Pinpoint the cell where the given text exists, returning its (X, Y) midpoint coordinate. 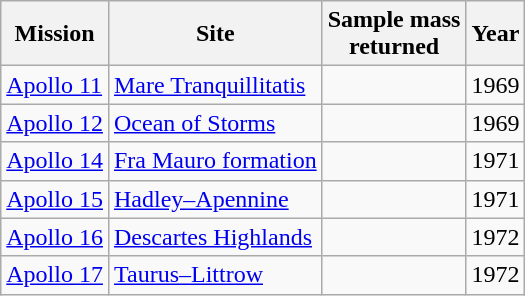
Apollo 16 (55, 237)
Year (496, 34)
Apollo 15 (55, 199)
Apollo 17 (55, 275)
Mission (55, 34)
Descartes Highlands (215, 237)
Apollo 11 (55, 85)
Taurus–Littrow (215, 275)
Site (215, 34)
Ocean of Storms (215, 123)
Mare Tranquillitatis (215, 85)
Fra Mauro formation (215, 161)
Apollo 12 (55, 123)
Apollo 14 (55, 161)
Sample massreturned (394, 34)
Hadley–Apennine (215, 199)
